Pinpoint the cell where the given text exists, returning its (X, Y) midpoint coordinate. 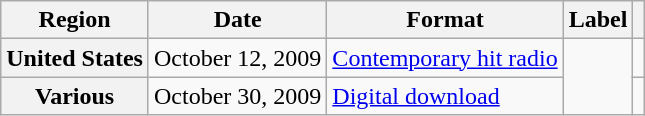
October 30, 2009 (237, 96)
Format (445, 20)
Date (237, 20)
Contemporary hit radio (445, 58)
October 12, 2009 (237, 58)
Label (598, 20)
Digital download (445, 96)
United States (75, 58)
Various (75, 96)
Region (75, 20)
